Extract the (X, Y) coordinate from the center of the cell holding the provided text.  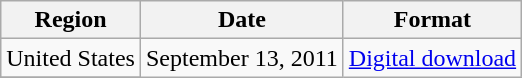
September 13, 2011 (242, 58)
Region (71, 20)
Date (242, 20)
United States (71, 58)
Format (432, 20)
Digital download (432, 58)
